Extract the [x, y] coordinate from the center of the cell holding the provided text.  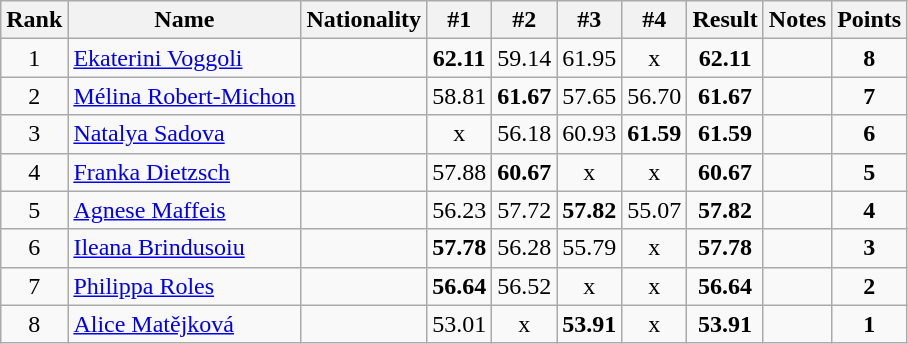
56.28 [524, 248]
56.18 [524, 134]
Ileana Brindusoiu [184, 248]
59.14 [524, 58]
61.95 [590, 58]
56.52 [524, 286]
57.72 [524, 210]
Result [725, 20]
Natalya Sadova [184, 134]
Alice Matějková [184, 324]
#3 [590, 20]
53.01 [460, 324]
Agnese Maffeis [184, 210]
57.65 [590, 96]
Mélina Robert-Michon [184, 96]
55.79 [590, 248]
60.93 [590, 134]
Points [870, 20]
56.23 [460, 210]
56.70 [654, 96]
#1 [460, 20]
Name [184, 20]
57.88 [460, 172]
#2 [524, 20]
Notes [797, 20]
58.81 [460, 96]
55.07 [654, 210]
#4 [654, 20]
Philippa Roles [184, 286]
Nationality [364, 20]
Rank [34, 20]
Franka Dietzsch [184, 172]
Ekaterini Voggoli [184, 58]
